Detect which cell encompasses the target text, then output its [x, y] center coordinate. 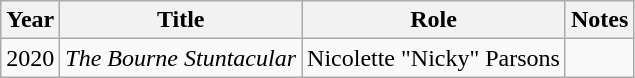
Role [434, 20]
Year [30, 20]
Title [181, 20]
Notes [599, 20]
2020 [30, 58]
Nicolette "Nicky" Parsons [434, 58]
The Bourne Stuntacular [181, 58]
